Identify which cell holds the provided text, then report its [X, Y] central coordinate. 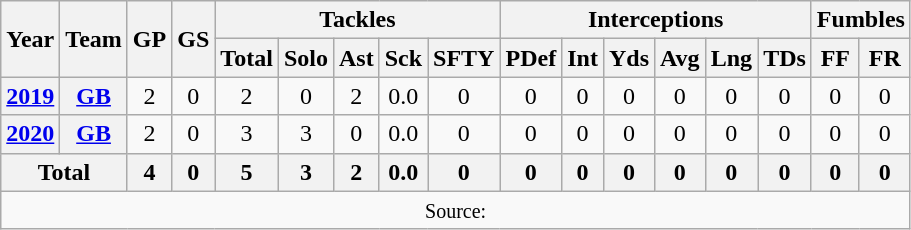
Yds [628, 58]
5 [247, 172]
Solo [306, 58]
2020 [30, 134]
Lng [731, 58]
4 [149, 172]
Tackles [358, 20]
Avg [680, 58]
GS [194, 39]
PDef [531, 58]
2019 [30, 96]
Int [583, 58]
FF [835, 58]
FR [884, 58]
Source: [456, 210]
TDs [785, 58]
SFTY [464, 58]
Year [30, 39]
GP [149, 39]
Sck [403, 58]
Fumbles [860, 20]
Team [94, 39]
Interceptions [656, 20]
Ast [356, 58]
